Identify which cell holds the provided text, then report its (x, y) central coordinate. 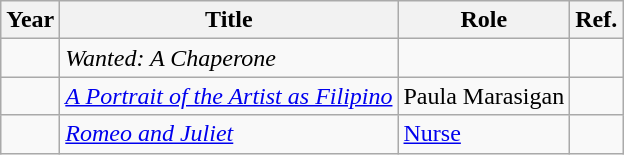
Nurse (484, 134)
Wanted: A Chaperone (229, 58)
A Portrait of the Artist as Filipino (229, 96)
Role (484, 20)
Paula Marasigan (484, 96)
Title (229, 20)
Romeo and Juliet (229, 134)
Year (30, 20)
Ref. (596, 20)
